Provide the (X, Y) coordinate of the cell's center where the given text is located.  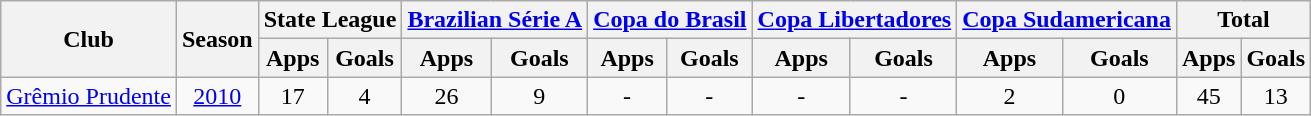
0 (1119, 96)
Copa do Brasil (670, 20)
45 (1208, 96)
Club (89, 39)
17 (292, 96)
Grêmio Prudente (89, 96)
9 (540, 96)
13 (1276, 96)
2010 (217, 96)
4 (364, 96)
Total (1243, 20)
Copa Sudamericana (1067, 20)
Copa Libertadores (854, 20)
2 (1010, 96)
State League (330, 20)
Brazilian Série A (495, 20)
26 (446, 96)
Season (217, 39)
